Find where the given text appears and provide that cell's center as (x, y) coordinate. 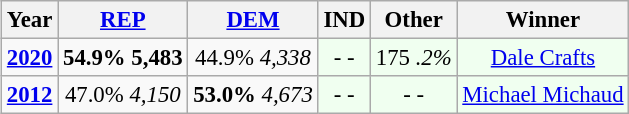
44.9% 4,338 (253, 58)
2012 (30, 95)
47.0% 4,150 (123, 95)
Michael Michaud (543, 95)
DEM (253, 20)
2020 (30, 58)
Other (414, 20)
175 .2% (414, 58)
Dale Crafts (543, 58)
REP (123, 20)
54.9% 5,483 (123, 58)
Winner (543, 20)
53.0% 4,673 (253, 95)
Year (30, 20)
IND (344, 20)
